Find where the given text appears and provide that cell's center as [x, y] coordinate. 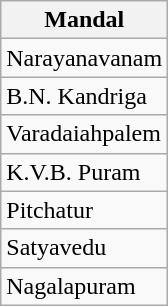
K.V.B. Puram [84, 172]
Satyavedu [84, 248]
Narayanavanam [84, 58]
B.N. Kandriga [84, 96]
Pitchatur [84, 210]
Mandal [84, 20]
Nagalapuram [84, 286]
Varadaiahpalem [84, 134]
